Pinpoint the cell where the given text exists, returning its [x, y] midpoint coordinate. 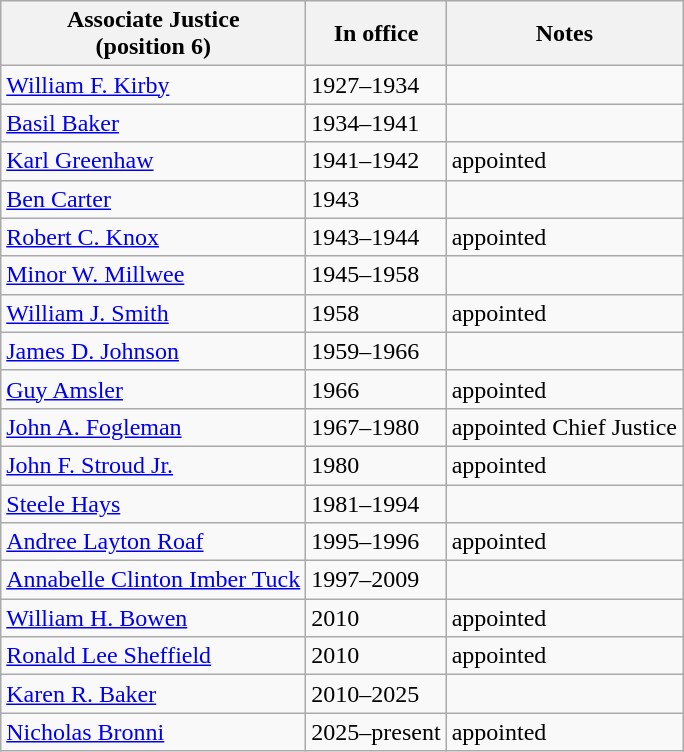
1966 [376, 389]
1967–1980 [376, 427]
John F. Stroud Jr. [154, 465]
John A. Fogleman [154, 427]
1958 [376, 313]
1959–1966 [376, 351]
Associate Justice(position 6) [154, 34]
1927–1934 [376, 85]
1997–2009 [376, 580]
Notes [564, 34]
William F. Kirby [154, 85]
Ben Carter [154, 199]
William J. Smith [154, 313]
William H. Bowen [154, 618]
In office [376, 34]
Annabelle Clinton Imber Tuck [154, 580]
Robert C. Knox [154, 237]
Minor W. Millwee [154, 275]
1981–1994 [376, 503]
1980 [376, 465]
Karl Greenhaw [154, 161]
1945–1958 [376, 275]
Andree Layton Roaf [154, 542]
1995–1996 [376, 542]
2025–present [376, 732]
1943–1944 [376, 237]
Guy Amsler [154, 389]
Ronald Lee Sheffield [154, 656]
Karen R. Baker [154, 694]
1943 [376, 199]
1934–1941 [376, 123]
Basil Baker [154, 123]
2010–2025 [376, 694]
appointed Chief Justice [564, 427]
1941–1942 [376, 161]
Nicholas Bronni [154, 732]
Steele Hays [154, 503]
James D. Johnson [154, 351]
